Locate the cell with the specified text and output its [x, y] center coordinate. 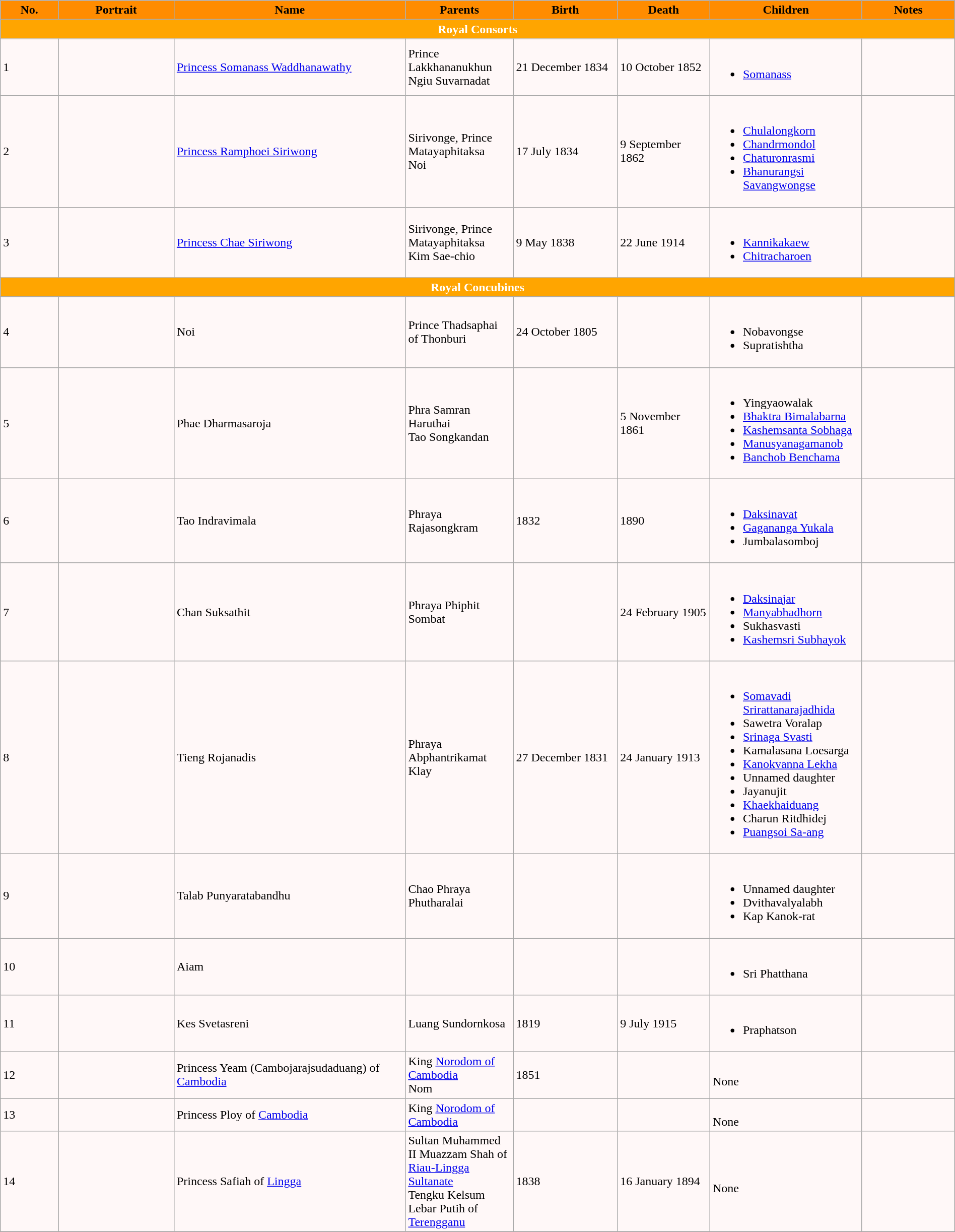
Princess Safiah of Lingga [290, 1182]
Sri Phatthana [786, 966]
Tieng Rojanadis [290, 757]
Somanass [786, 68]
11 [29, 1024]
Prince LakkhananukhunNgiu Suvarnadat [459, 68]
22 June 1914 [664, 242]
9 July 1915 [664, 1024]
Notes [908, 10]
Children [786, 10]
KannikakaewChitracharoen [786, 242]
24 October 1805 [565, 332]
Phraya Phiphit Sombat [459, 612]
27 December 1831 [565, 757]
Unnamed daughterDvithavalyalabhKap Kanok-rat [786, 896]
Parents [459, 10]
Birth [565, 10]
Phraya AbphantrikamatKlay [459, 757]
8 [29, 757]
6 [29, 521]
9 [29, 896]
4 [29, 332]
14 [29, 1182]
Chao Phraya Phutharalai [459, 896]
9 September 1862 [664, 151]
Princess Ramphoei Siriwong [290, 151]
Royal Concubines [477, 287]
2 [29, 151]
ChulalongkornChandrmondolChaturonrasmiBhanurangsi Savangwongse [786, 151]
Noi [290, 332]
Portrait [116, 10]
Royal Consorts [477, 29]
1819 [565, 1024]
Luang Sundornkosa [459, 1024]
Aiam [290, 966]
12 [29, 1075]
King Norodom of Cambodia [459, 1115]
1838 [565, 1182]
7 [29, 612]
3 [29, 242]
Phra Samran HaruthaiTao Songkandan [459, 423]
1890 [664, 521]
Talab Punyaratabandhu [290, 896]
16 January 1894 [664, 1182]
13 [29, 1115]
5 November 1861 [664, 423]
Sirivonge, Prince MatayaphitaksaNoi [459, 151]
Phraya Rajasongkram [459, 521]
Phae Dharmasaroja [290, 423]
DaksinavatGagananga YukalaJumbalasomboj [786, 521]
No. [29, 10]
Princess Yeam (Cambojarajsudaduang) of Cambodia [290, 1075]
21 December 1834 [565, 68]
Princess Ploy of Cambodia [290, 1115]
1851 [565, 1075]
YingyaowalakBhaktra BimalabarnaKashemsanta SobhagaManusyanagamanobBanchob Benchama [786, 423]
Chan Suksathit [290, 612]
Sirivonge, Prince MatayaphitaksaKim Sae-chio [459, 242]
Praphatson [786, 1024]
DaksinajarManyabhadhornSukhasvastiKashemsri Subhayok [786, 612]
24 January 1913 [664, 757]
Sultan Muhammed II Muazzam Shah of Riau-Lingga SultanateTengku Kelsum Lebar Putih of Terengganu [459, 1182]
Princess Chae Siriwong [290, 242]
King Norodom of CambodiaNom [459, 1075]
9 May 1838 [565, 242]
24 February 1905 [664, 612]
Kes Svetasreni [290, 1024]
10 [29, 966]
1 [29, 68]
17 July 1834 [565, 151]
Princess Somanass Waddhanawathy [290, 68]
Death [664, 10]
Name [290, 10]
10 October 1852 [664, 68]
5 [29, 423]
Prince Thadsaphai of Thonburi [459, 332]
Tao Indravimala [290, 521]
NobavongseSupratishtha [786, 332]
1832 [565, 521]
